Scan for the cell matching the given text and deliver its [X, Y] coordinate at center. 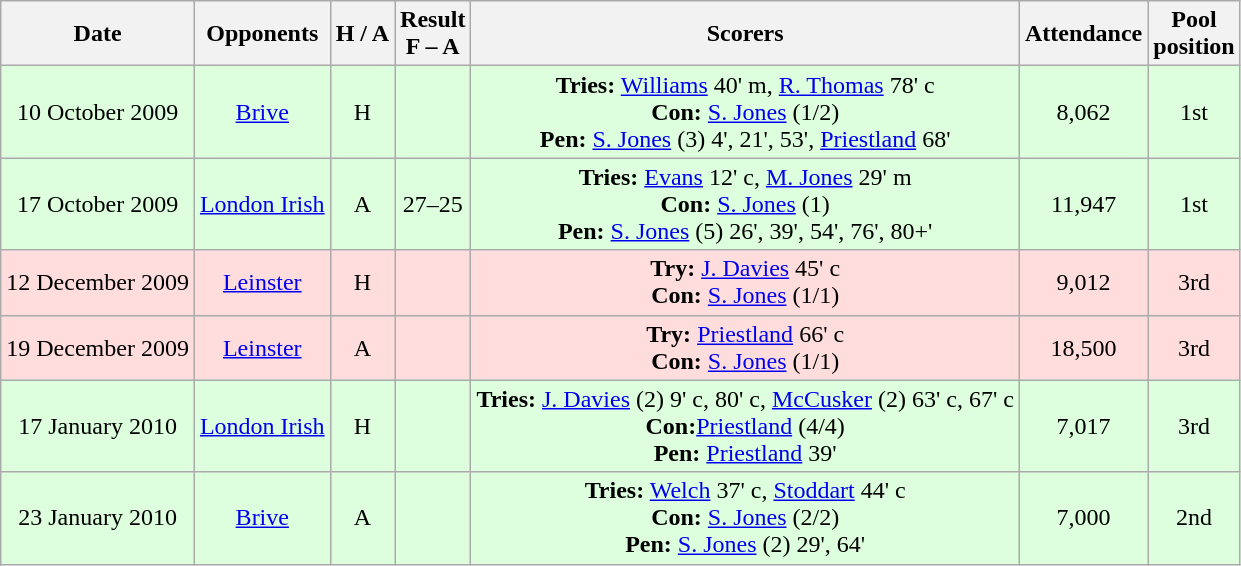
ResultF – A [433, 34]
Attendance [1083, 34]
Date [98, 34]
Opponents [262, 34]
H / A [362, 34]
Try: J. Davies 45' cCon: S. Jones (1/1) [745, 282]
Tries: Welch 37' c, Stoddart 44' cCon: S. Jones (2/2)Pen: S. Jones (2) 29', 64' [745, 518]
10 October 2009 [98, 112]
Scorers [745, 34]
7,017 [1083, 426]
Tries: J. Davies (2) 9' c, 80' c, McCusker (2) 63' c, 67' cCon:Priestland (4/4)Pen: Priestland 39' [745, 426]
18,500 [1083, 348]
2nd [1194, 518]
19 December 2009 [98, 348]
Try: Priestland 66' cCon: S. Jones (1/1) [745, 348]
12 December 2009 [98, 282]
Poolposition [1194, 34]
7,000 [1083, 518]
8,062 [1083, 112]
11,947 [1083, 204]
Tries: Williams 40' m, R. Thomas 78' cCon: S. Jones (1/2)Pen: S. Jones (3) 4', 21', 53', Priestland 68' [745, 112]
17 January 2010 [98, 426]
Tries: Evans 12' c, M. Jones 29' mCon: S. Jones (1)Pen: S. Jones (5) 26', 39', 54', 76', 80+' [745, 204]
9,012 [1083, 282]
23 January 2010 [98, 518]
17 October 2009 [98, 204]
27–25 [433, 204]
